For the text-containing cell, return its midpoint in [X, Y] coordinate format. 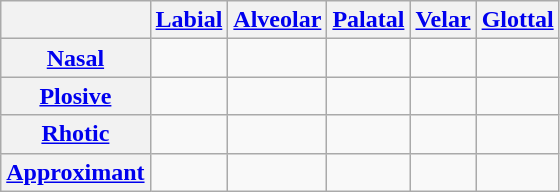
Rhotic [76, 134]
Plosive [76, 96]
Alveolar [278, 20]
Approximant [76, 172]
Palatal [368, 20]
Labial [189, 20]
Velar [443, 20]
Nasal [76, 58]
Glottal [518, 20]
